Output the (x, y) coordinate of the center of the cell containing the given text.  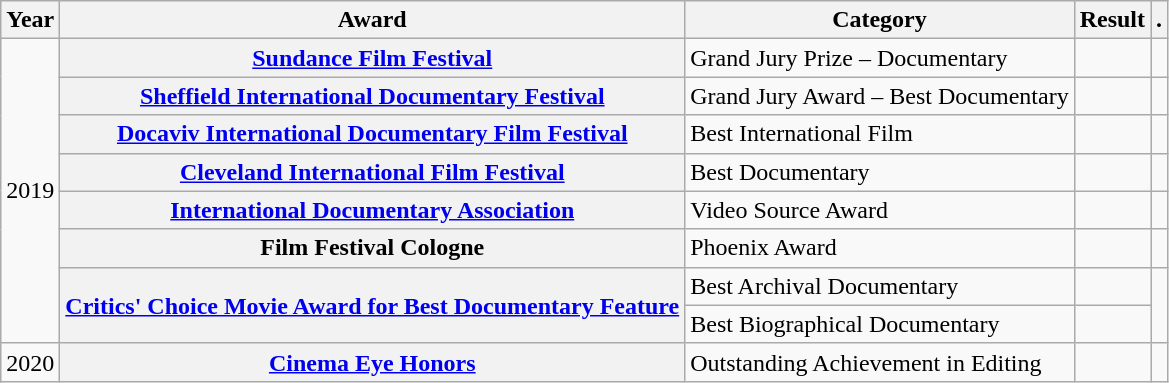
Best Archival Documentary (880, 286)
Best International Film (880, 134)
Phoenix Award (880, 248)
Sundance Film Festival (372, 58)
Critics' Choice Movie Award for Best Documentary Feature (372, 305)
Category (880, 20)
Sheffield International Documentary Festival (372, 96)
Grand Jury Award – Best Documentary (880, 96)
2019 (30, 191)
Docaviv International Documentary Film Festival (372, 134)
Award (372, 20)
Grand Jury Prize – Documentary (880, 58)
Best Documentary (880, 172)
Year (30, 20)
Outstanding Achievement in Editing (880, 362)
Result (1112, 20)
Film Festival Cologne (372, 248)
Cleveland International Film Festival (372, 172)
2020 (30, 362)
International Documentary Association (372, 210)
Video Source Award (880, 210)
. (1160, 20)
Cinema Eye Honors (372, 362)
Best Biographical Documentary (880, 324)
